Search for the cell housing the specified text and yield its (X, Y) center coordinate. 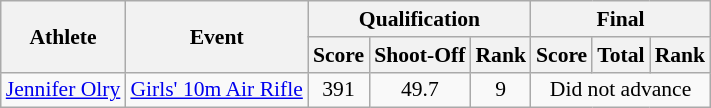
Jennifer Olry (64, 90)
Total (620, 55)
Did not advance (620, 90)
9 (500, 90)
Girls' 10m Air Rifle (216, 90)
Athlete (64, 36)
Shoot-Off (420, 55)
Event (216, 36)
Final (620, 19)
391 (338, 90)
Qualification (420, 19)
49.7 (420, 90)
